Pinpoint the cell where the given text exists, returning its [x, y] midpoint coordinate. 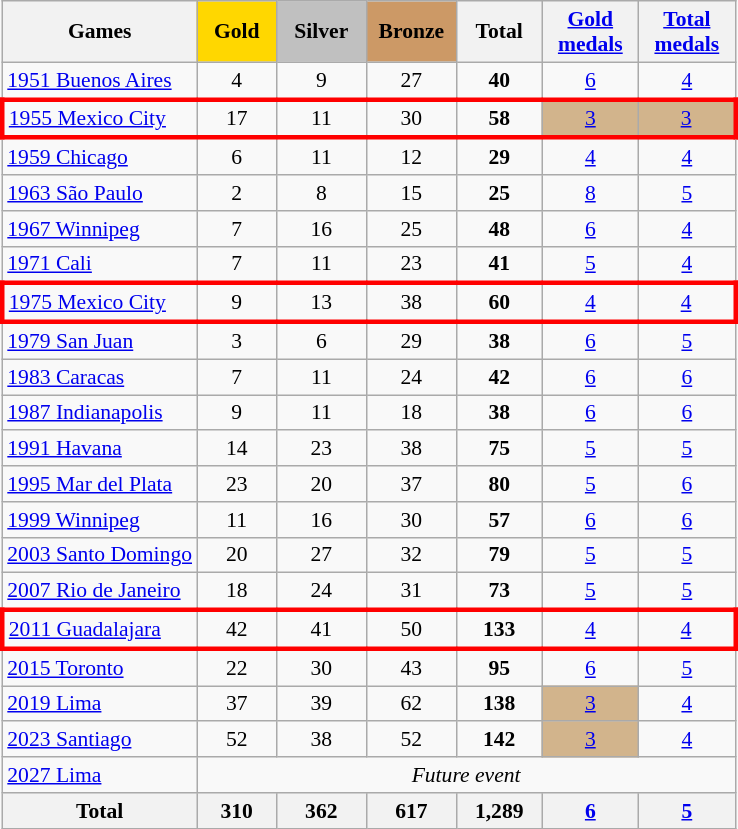
95 [499, 668]
80 [499, 484]
1967 Winnipeg [100, 229]
133 [499, 630]
17 [236, 118]
Gold medals [590, 32]
39 [321, 704]
2011 Guadalajara [100, 630]
75 [499, 449]
79 [499, 555]
142 [499, 740]
1971 Cali [100, 264]
1983 Caracas [100, 377]
58 [499, 118]
62 [411, 704]
1991 Havana [100, 449]
1,289 [499, 811]
2007 Rio de Janeiro [100, 592]
2027 Lima [100, 775]
57 [499, 520]
1979 San Juan [100, 340]
2019 Lima [100, 704]
14 [236, 449]
Future event [466, 775]
31 [411, 592]
50 [411, 630]
1951 Buenos Aires [100, 80]
60 [499, 304]
1963 São Paulo [100, 193]
15 [411, 193]
1975 Mexico City [100, 304]
2023 Santiago [100, 740]
22 [236, 668]
Bronze [411, 32]
1999 Winnipeg [100, 520]
Games [100, 32]
310 [236, 811]
138 [499, 704]
Gold [236, 32]
12 [411, 156]
43 [411, 668]
362 [321, 811]
Total medals [688, 32]
2003 Santo Domingo [100, 555]
32 [411, 555]
1955 Mexico City [100, 118]
Silver [321, 32]
73 [499, 592]
1995 Mar del Plata [100, 484]
1987 Indianapolis [100, 413]
48 [499, 229]
2 [236, 193]
617 [411, 811]
40 [499, 80]
1959 Chicago [100, 156]
13 [321, 304]
2015 Toronto [100, 668]
